Identify which cell holds the provided text, then report its [x, y] central coordinate. 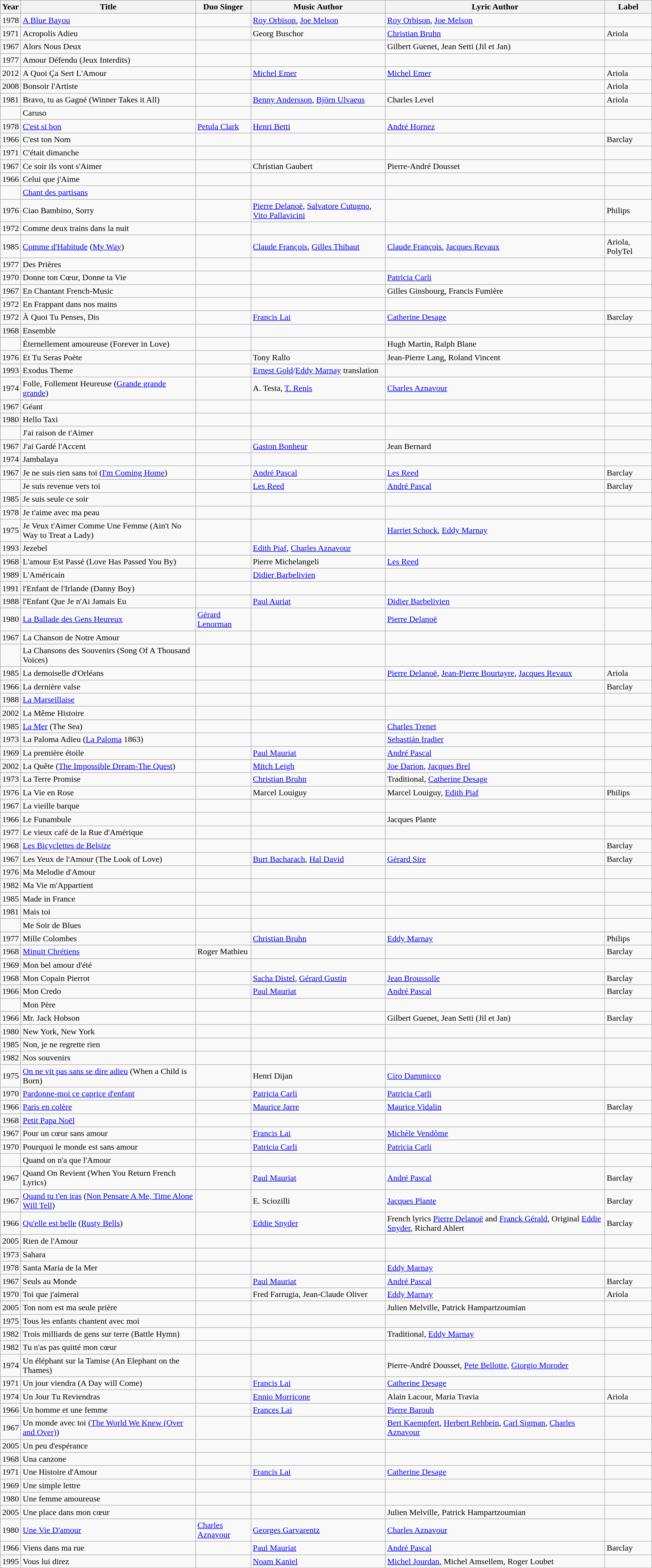
L'Américain [108, 575]
Alain Lacour, Maria Travia [495, 1397]
La Mer (The Sea) [108, 726]
Petula Clark [223, 126]
Je ne suis rien sans toi (I'm Coming Home) [108, 473]
Jambalaya [108, 459]
Un Jour Tu Reviendras [108, 1397]
Mon bel amour d'été [108, 965]
Georges Garvarentz [318, 1530]
Alors Nous Deux [108, 47]
Éternellement amoureuse (Forever in Love) [108, 344]
J'ai Gardé l'Accent [108, 446]
Trois milliards de gens sur terre (Battle Hymn) [108, 1334]
Duo Singer [223, 7]
Joe Darion, Jacques Brel [495, 766]
E. Sciozilli [318, 1200]
Mon Copain Pierrot [108, 978]
Je t'aime avec ma peau [108, 512]
C'est si bon [108, 126]
Made in France [108, 899]
Je suis seule ce soir [108, 499]
La Terre Promise [108, 779]
Me Soir de Blues [108, 925]
Frances Lai [318, 1410]
Jean-Pierre Lang, Roland Vincent [495, 357]
Benny Andersson, Björn Ulvaeus [318, 100]
Tous les enfants chantent avec moi [108, 1321]
Tu n'as pas quitté mon cœur [108, 1347]
Bert Kaempfert, Herbert Rehbein, Carl Sigman, Charles Aznavour [495, 1428]
Gérard Sire [495, 859]
Michel Jourdan, Michel Amsellem, Roger Loubet [495, 1561]
Gaston Bonheur [318, 446]
J'ai raison de t'Aimer [108, 433]
Chant des partisans [108, 193]
Claude François, Gilles Thibaut [318, 247]
Pierre Delanoë, Salvatore Cutugno, Vito Pallavicini [318, 210]
Paris en colère [108, 1107]
Rien de l'Amour [108, 1241]
Traditional, Eddy Marnay [495, 1334]
Jezebel [108, 548]
Henri Betti [318, 126]
Claude François, Jacques Revaux [495, 247]
Pourquoi le monde est sans amour [108, 1147]
Quand on n'a que l'Amour [108, 1160]
Michèle Vendôme [495, 1134]
Les Yeux de l'Amour (The Look of Love) [108, 859]
La Vie en Rose [108, 793]
Ton nom est ma seule prière [108, 1307]
Folle, Follement Heureuse (Grande grande grande) [108, 388]
On ne vit pas sans se dire adieu (When a Child is Born) [108, 1076]
Ennio Morricone [318, 1397]
Gérard Lenorman [223, 619]
Quand tu t'en iras (Non Pensare A Me, Time Alone Will Tell) [108, 1200]
l'Enfant de l'Irlande (Danny Boy) [108, 588]
Lyric Author [495, 7]
Je suis revenue vers toi [108, 486]
1995 [10, 1561]
La vieille barque [108, 806]
Mon Credo [108, 991]
En Frappant dans nos mains [108, 304]
Label [628, 7]
Exodus Theme [108, 370]
Le Funambule [108, 819]
Minuit Chrétiens [108, 952]
Pierre Michelangeli [318, 562]
Sahara [108, 1254]
Mon Père [108, 1005]
Harriet Schock, Eddy Marnay [495, 530]
1989 [10, 575]
La dernière valse [108, 687]
Une Histoire d'Amour [108, 1472]
Un jour viendra (A Day will Come) [108, 1383]
1991 [10, 588]
Georg Buschor [318, 33]
La Paloma Adieu (La Paloma 1863) [108, 740]
Quand On Revient (When You Return French Lyrics) [108, 1178]
Viens dans ma rue [108, 1548]
A Quoi Ça Sert L'Amour [108, 73]
Paul Auriat [318, 601]
Maurice Jarre [318, 1107]
Non, je ne regrette rien [108, 1044]
La Quête (The Impossible Dream-The Quest) [108, 766]
Pour un cœur sans amour [108, 1134]
Petit Papa Noël [108, 1120]
Le vieux café de la Rue d'Amérique [108, 832]
Acropolis Adieu [108, 33]
Mille Colombes [108, 939]
Traditional, Catherine Desage [495, 779]
Un peu d'espérance [108, 1446]
Hugh Martin, Ralph Blane [495, 344]
La Chansons des Souvenirs (Song Of A Thousand Voices) [108, 656]
André Hornez [495, 126]
Henri Dijan [318, 1076]
Pierre-André Dousset [495, 166]
Mitch Leigh [318, 766]
New York, New York [108, 1031]
A Blue Bayou [108, 20]
Nos souvenirs [108, 1058]
Hello Taxi [108, 420]
A. Testa, T. Renis [318, 388]
La demoiselle d'Orléans [108, 673]
Tony Rallo [318, 357]
Pierre Delanoë [495, 619]
Qu'elle est belle (Rusty Bells) [108, 1223]
Seuls au Monde [108, 1281]
Donne ton Cœur, Donne ta Vie [108, 278]
Christian Gaubert [318, 166]
Comme d'Habitude (My Way) [108, 247]
Bonsoir l'Artiste [108, 86]
Comme deux trains dans la nuit [108, 229]
Roger Mathieu [223, 952]
French lyrics Pierre Delanoë and Franck Gérald, Original Eddie Snyder, Richard Ahlert [495, 1223]
L'amour Est Passé (Love Has Passed You By) [108, 562]
Gilles Ginsbourg, Francis Fumière [495, 291]
Sebastián Iradier [495, 740]
Music Author [318, 7]
Caruso [108, 113]
Une femme amoureuse [108, 1499]
Burt Bacharach, Hal David [318, 859]
Fred Farrugia, Jean-Claude Oliver [318, 1294]
Bravo, tu as Gagné (Winner Takes it All) [108, 100]
Ma Vie m'Appartient [108, 886]
Santa Maria de la Mer [108, 1268]
En Chantant French-Music [108, 291]
À Quoi Tu Penses, Dis [108, 317]
Ciro Dammicco [495, 1076]
Mr. Jack Hobson [108, 1018]
Je Veux t'Aimer Comme Une Femme (Ain't No Way to Treat a Lady) [108, 530]
La Chanson de Notre Amour [108, 637]
La première étoile [108, 753]
Une Vie D'amour [108, 1530]
Noam Kaniel [318, 1561]
Title [108, 7]
Eddie Snyder [318, 1223]
Ensemble [108, 331]
2008 [10, 86]
Celui que j'Aime [108, 179]
C'était dimanche [108, 153]
Géant [108, 407]
Ciao Bambino, Sorry [108, 210]
Ce soir ils vont s'Aimer [108, 166]
Des Prières [108, 264]
Jean Bernard [495, 446]
Jean Broussolle [495, 978]
Ariola, PolyTel [628, 247]
l'Enfant Que Je n'Ai Jamais Eu [108, 601]
Ernest Gold/Eddy Marnay translation [318, 370]
Una canzone [108, 1459]
Amour Défendu (Jeux Interdits) [108, 60]
Et Tu Seras Poète [108, 357]
Year [10, 7]
Un éléphant sur la Tamise (An Elephant on the Thames) [108, 1366]
La Ballade des Gens Heureux [108, 619]
Mais toi [108, 912]
Marcel Louiguy [318, 793]
Pierre Barouh [495, 1410]
Un homme et une femme [108, 1410]
Ma Melodie d'Amour [108, 872]
Sacha Distel, Gérard Gustin [318, 978]
La Marseillaise [108, 700]
Pierre-André Dousset, Pete Bellotte, Giorgio Moroder [495, 1366]
Marcel Louiguy, Edith Piaf [495, 793]
2012 [10, 73]
Vous lui direz [108, 1561]
La Même Histoire [108, 713]
Pierre Delanoë, Jean-Pierre Bourtayre, Jacques Revaux [495, 673]
Une simple lettre [108, 1485]
Edith Piaf, Charles Aznavour [318, 548]
C'est ton Nom [108, 139]
Un monde avec toi (The World We Knew (Over and Over)) [108, 1428]
Charles Level [495, 100]
Une place dans mon cœur [108, 1512]
Toi que j'aimerai [108, 1294]
Charles Trenet [495, 726]
Maurice Vidalin [495, 1107]
Pardonne-moi ce caprice d'enfant [108, 1094]
Les Bicyclettes de Belsize [108, 845]
